Search for the cell housing the specified text and yield its (X, Y) center coordinate. 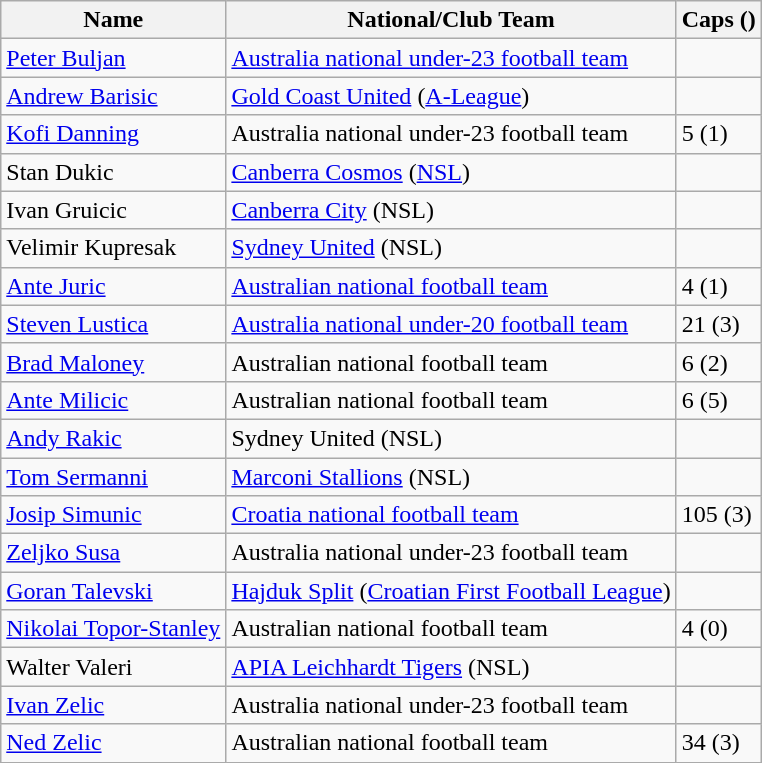
Marconi Stallions (NSL) (451, 477)
Goran Talevski (114, 591)
Croatia national football team (451, 515)
Ivan Gruicic (114, 210)
Hajduk Split (Croatian First Football League) (451, 591)
Brad Maloney (114, 362)
Stan Dukic (114, 172)
Josip Simunic (114, 515)
Tom Sermanni (114, 477)
6 (5) (718, 400)
Caps () (718, 20)
Ned Zelic (114, 743)
Kofi Danning (114, 134)
Velimir Kupresak (114, 248)
5 (1) (718, 134)
6 (2) (718, 362)
Canberra City (NSL) (451, 210)
APIA Leichhardt Tigers (NSL) (451, 667)
Andrew Barisic (114, 96)
Steven Lustica (114, 324)
34 (3) (718, 743)
Nikolai Topor-Stanley (114, 629)
105 (3) (718, 515)
Australia national under-20 football team (451, 324)
Ante Juric (114, 286)
21 (3) (718, 324)
Ivan Zelic (114, 705)
Name (114, 20)
Canberra Cosmos (NSL) (451, 172)
Walter Valeri (114, 667)
4 (1) (718, 286)
National/Club Team (451, 20)
Andy Rakic (114, 438)
Peter Buljan (114, 58)
Gold Coast United (A-League) (451, 96)
4 (0) (718, 629)
Ante Milicic (114, 400)
Zeljko Susa (114, 553)
